Search for the cell housing the specified text and yield its (X, Y) center coordinate. 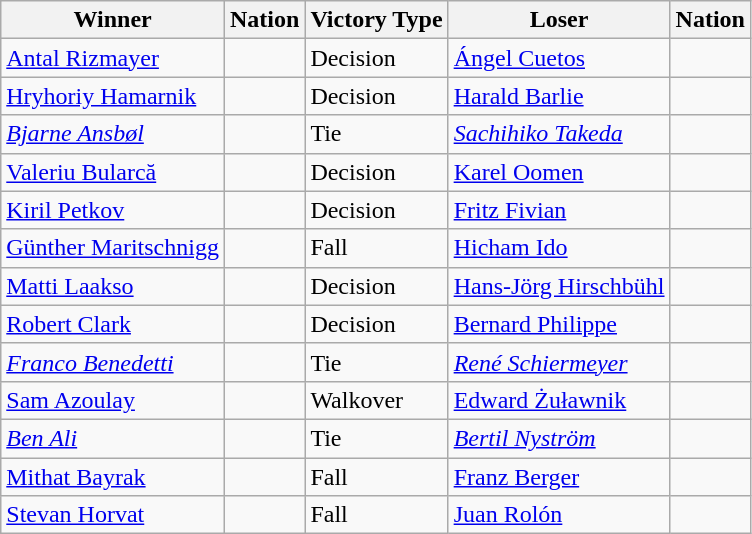
Matti Laakso (113, 286)
Robert Clark (113, 324)
Edward Żuławnik (559, 400)
Antal Rizmayer (113, 58)
Ben Ali (113, 438)
Harald Barlie (559, 96)
Bjarne Ansbøl (113, 134)
Loser (559, 20)
Walkover (376, 400)
Mithat Bayrak (113, 477)
Bernard Philippe (559, 324)
Kiril Petkov (113, 210)
Fritz Fivian (559, 210)
Günther Maritschnigg (113, 248)
Valeriu Bularcă (113, 172)
Hans-Jörg Hirschbühl (559, 286)
Sachihiko Takeda (559, 134)
Hicham Ido (559, 248)
René Schiermeyer (559, 362)
Juan Rolón (559, 515)
Hryhoriy Hamarnik (113, 96)
Victory Type (376, 20)
Franco Benedetti (113, 362)
Karel Oomen (559, 172)
Stevan Horvat (113, 515)
Bertil Nyström (559, 438)
Franz Berger (559, 477)
Sam Azoulay (113, 400)
Winner (113, 20)
Ángel Cuetos (559, 58)
